Scan for the cell matching the given text and deliver its [X, Y] coordinate at center. 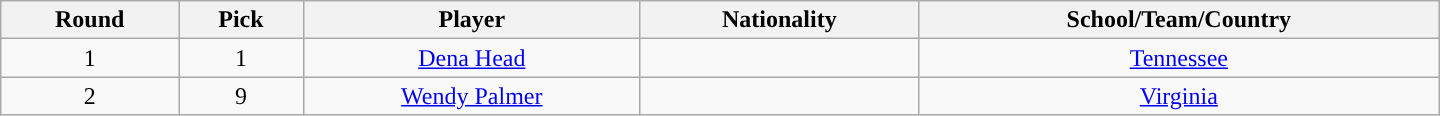
Player [472, 20]
School/Team/Country [1178, 20]
Virginia [1178, 96]
Pick [242, 20]
Wendy Palmer [472, 96]
2 [90, 96]
9 [242, 96]
Tennessee [1178, 58]
Round [90, 20]
Dena Head [472, 58]
Nationality [779, 20]
